Pinpoint the cell where the given text exists, returning its [x, y] midpoint coordinate. 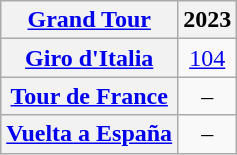
Giro d'Italia [90, 58]
104 [208, 58]
Grand Tour [90, 20]
Tour de France [90, 96]
2023 [208, 20]
Vuelta a España [90, 134]
